Capture the cell that displays the provided text and extract its [X, Y] central coordinate. 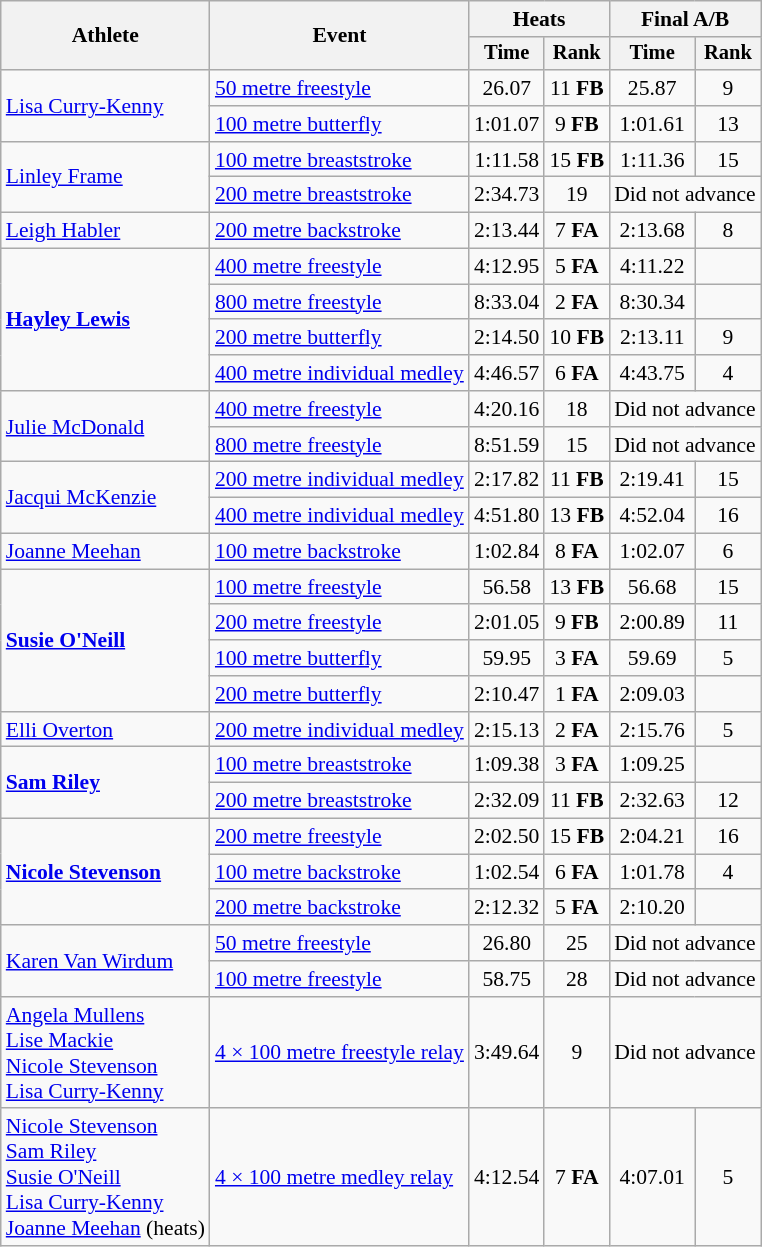
Susie O'Neill [106, 640]
25 [576, 943]
1:11.58 [506, 160]
Joanne Meehan [106, 552]
Angela MullensLise MackieNicole StevensonLisa Curry-Kenny [106, 1053]
Sam Riley [106, 782]
3:49.64 [506, 1053]
2:01.05 [506, 623]
4:12.54 [506, 1178]
2:32.09 [506, 801]
4:51.80 [506, 516]
8:51.59 [506, 445]
1:02.84 [506, 552]
4:46.57 [506, 373]
2:10.20 [652, 908]
1:01.07 [506, 124]
2:12.32 [506, 908]
1:01.78 [652, 872]
8:30.34 [652, 302]
56.58 [506, 587]
26.07 [506, 88]
13 [728, 124]
Final A/B [685, 19]
4:52.04 [652, 516]
25.87 [652, 88]
Event [340, 36]
19 [576, 195]
58.75 [506, 979]
1:09.38 [506, 765]
2:13.68 [652, 231]
4 × 100 metre freestyle relay [340, 1053]
6 [728, 552]
59.95 [506, 658]
1:09.25 [652, 765]
4:07.01 [652, 1178]
2:19.41 [652, 480]
8 [728, 231]
Athlete [106, 36]
4:43.75 [652, 373]
4:12.95 [506, 267]
2:00.89 [652, 623]
1:02.54 [506, 872]
Nicole Stevenson [106, 872]
Julie McDonald [106, 426]
1 FA [576, 694]
1:11.36 [652, 160]
Karen Van Wirdum [106, 960]
2:13.44 [506, 231]
1:01.61 [652, 124]
Heats [539, 19]
Lisa Curry-Kenny [106, 106]
2:09.03 [652, 694]
Elli Overton [106, 730]
4:11.22 [652, 267]
2:14.50 [506, 338]
4:20.16 [506, 409]
2:15.13 [506, 730]
26.80 [506, 943]
4 × 100 metre medley relay [340, 1178]
8:33.04 [506, 302]
2:32.63 [652, 801]
2:15.76 [652, 730]
56.68 [652, 587]
28 [576, 979]
Linley Frame [106, 178]
Leigh Habler [106, 231]
11 [728, 623]
2:34.73 [506, 195]
59.69 [652, 658]
Hayley Lewis [106, 320]
Jacqui McKenzie [106, 498]
10 FB [576, 338]
2:04.21 [652, 837]
18 [576, 409]
12 [728, 801]
2:02.50 [506, 837]
2:13.11 [652, 338]
2:10.47 [506, 694]
2:17.82 [506, 480]
1:02.07 [652, 552]
Nicole StevensonSam RileySusie O'NeillLisa Curry-KennyJoanne Meehan (heats) [106, 1178]
8 FA [576, 552]
